From the cell containing the given text, extract its center point as (X, Y) coordinate. 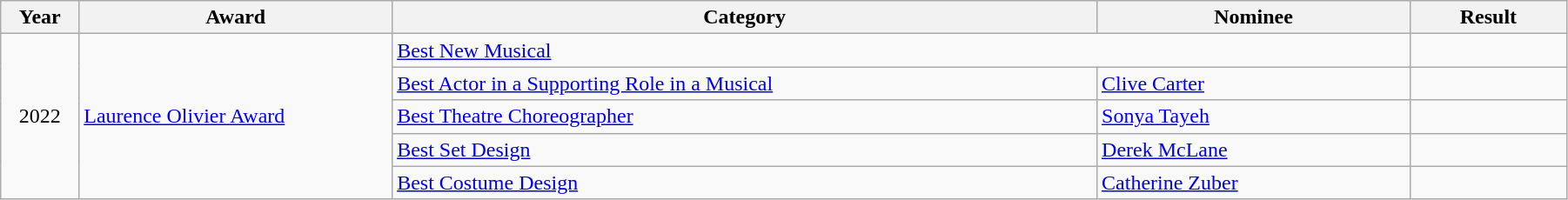
Sonya Tayeh (1254, 117)
Best Set Design (745, 150)
Nominee (1254, 17)
2022 (40, 117)
Best Actor in a Supporting Role in a Musical (745, 83)
Award (236, 17)
Best Theatre Choreographer (745, 117)
Category (745, 17)
Derek McLane (1254, 150)
Best New Musical (901, 50)
Laurence Olivier Award (236, 117)
Year (40, 17)
Result (1488, 17)
Catherine Zuber (1254, 183)
Clive Carter (1254, 83)
Best Costume Design (745, 183)
